Return (x, y) of the center of cell containing provided text 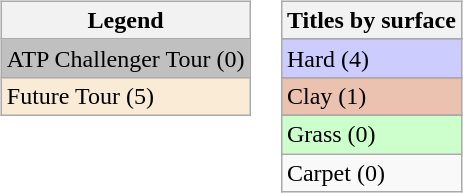
Titles by surface (371, 20)
Grass (0) (371, 134)
Hard (4) (371, 58)
Future Tour (5) (126, 96)
Clay (1) (371, 96)
Carpet (0) (371, 173)
ATP Challenger Tour (0) (126, 58)
Legend (126, 20)
